Locate the cell with the specified text and output its (X, Y) center coordinate. 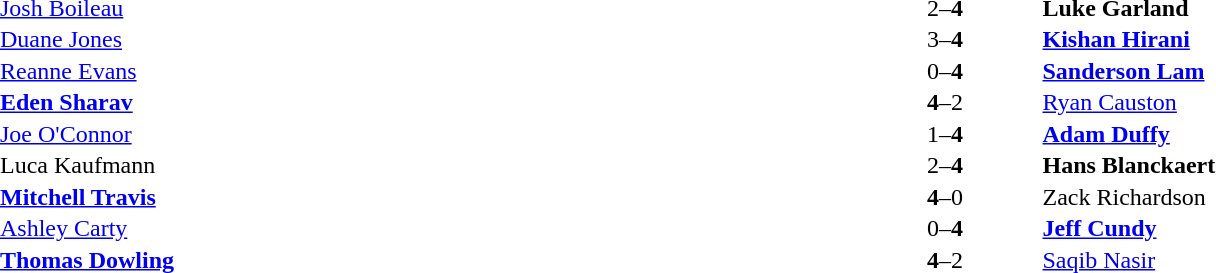
1–4 (944, 134)
4–2 (944, 103)
3–4 (944, 39)
2–4 (944, 165)
4–0 (944, 197)
